From the cell containing the given text, extract its center point as (X, Y) coordinate. 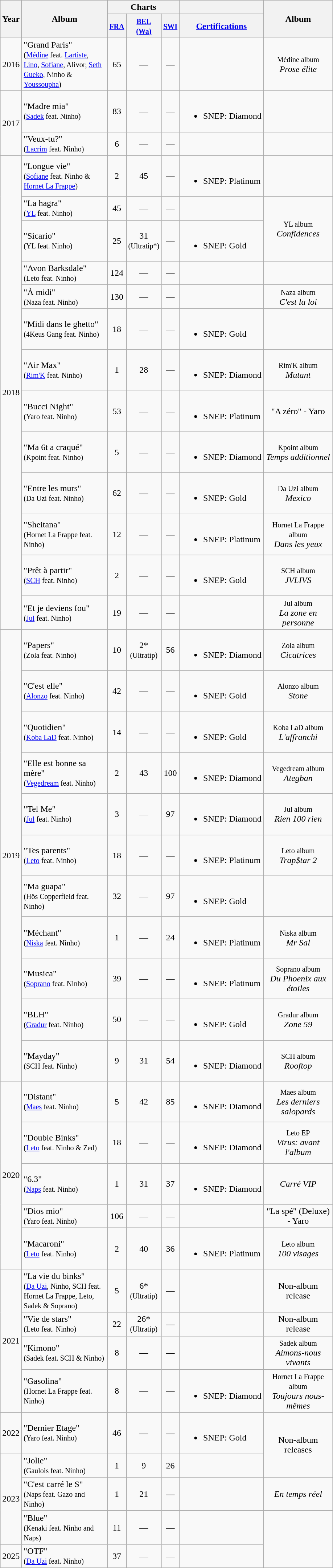
2*(Ultratip) (144, 650)
"Elle est bonne sa mère"(Vegedream feat. Ninho) (65, 773)
"Sheitana"(Hornet La Frappe feat. Ninho) (65, 535)
"La vie du binks"(Da Uzi, Ninho, SCH feat. Hornet La Frappe, Leto, Sadek & Soprano) (65, 1291)
85 (170, 1102)
2021 (11, 1341)
"Kimono"(Sadek feat. SCH & Ninho) (65, 1353)
SCH album Rooftop (298, 1061)
Leto album 100 visages (298, 1249)
22 (117, 1324)
28 (144, 370)
"Dernier Etage"(Yaro feat. Ninho) (65, 1433)
Jul album Rien 100 rien (298, 814)
2025 (11, 1556)
10 (117, 650)
"Mayday"(SCH feat. Ninho) (65, 1061)
"Avon Barksdale"(Leto feat. Ninho) (65, 273)
31(Ultratip*) (144, 240)
19 (117, 613)
Naza albumC'est la loi (298, 296)
"Macaroni"(Leto feat. Ninho) (65, 1249)
YL albumConfidences (298, 229)
"Bucci Night"(Yaro feat. Ninho) (65, 411)
Jul album La zone en personne (298, 613)
"Prêt à partir"(SCH feat. Ninho) (65, 575)
2017 (11, 123)
2016 (11, 64)
"Midi dans le ghetto"(4Keus Gang feat. Ninho) (65, 329)
2023 (11, 1499)
Hornet La Frappe albumToujours nous-mêmes (298, 1391)
"BLH"(Gradur feat. Ninho) (65, 1019)
Charts (144, 7)
2020 (11, 1175)
"C'est carré le S"(Naps feat. Gazo and Ninho) (65, 1494)
14 (117, 732)
"Veux-tu?"(Lacrim feat. Ninho) (65, 144)
Gradur album Zone 59 (298, 1019)
"Tel Me"(Jul feat. Ninho) (65, 814)
Niska album Mr Sal (298, 937)
2022 (11, 1433)
Koba LaD album L'affranchi (298, 732)
11 (117, 1527)
"Longue vie"(Sofiane feat. Ninho & Hornet La Frappe) (65, 176)
"Papers"(Zola feat. Ninho) (65, 650)
2018 (11, 392)
6*(Ultratip) (144, 1291)
3 (117, 814)
"Entre les murs"(Da Uzi feat. Ninho) (65, 493)
"Tes parents"(Leto feat. Ninho) (65, 855)
2019 (11, 855)
"Sicario"(YL feat. Ninho) (65, 240)
Da Uzi albumMexico (298, 493)
24 (170, 937)
Vegedream album Ategban (298, 773)
"Double Binks"(Leto feat. Ninho & Zed) (65, 1143)
"Vie de stars"(Leto feat. Ninho) (65, 1324)
36 (170, 1249)
100 (170, 773)
"Air Max"(Rim'K feat. Ninho) (65, 370)
130 (117, 296)
Certifications (222, 26)
"6.3"(Naps feat. Ninho) (65, 1184)
56 (170, 650)
26*(Ultratip) (144, 1324)
"Dios mio"(Yaro feat. Ninho) (65, 1216)
"La hagra"(YL feat. Ninho) (65, 208)
"La spé" (Deluxe) - Yaro (298, 1216)
124 (117, 273)
25 (117, 240)
106 (117, 1216)
En temps réel (298, 1494)
12 (117, 535)
BEL(Wa) (144, 26)
"Jolie"(Gaulois feat. Ninho) (65, 1465)
53 (117, 411)
32 (117, 896)
Kpoint albumTemps additionnel (298, 453)
21 (144, 1494)
Zola album Cicatrices (298, 650)
39 (117, 979)
6 (117, 144)
"Méchant"(Niska feat. Ninho) (65, 937)
"Madre mia"(Sadek feat. Ninho) (65, 111)
Maes album Les derniers salopards (298, 1102)
Carré VIP (298, 1184)
46 (117, 1433)
"Gasolina"(Hornet La Frappe feat. Ninho) (65, 1391)
"Blue"(Kenaki feat. Ninho and Naps) (65, 1527)
"Quotidien"(Koba LaD feat. Ninho) (65, 732)
FRA (117, 26)
40 (144, 1249)
"Ma guapa"(Hös Copperfield feat. Ninho) (65, 896)
50 (117, 1019)
Soprano album Du Phoenix aux étoiles (298, 979)
"A zéro" - Yaro (298, 411)
"Distant"(Maes feat. Ninho) (65, 1102)
Sadek albumAimons-nous vivants (298, 1353)
SWI (170, 26)
Rim'K albumMutant (298, 370)
"À midi"(Naza feat. Ninho) (65, 296)
Non-album releases (298, 1445)
"Et je deviens fou"(Jul feat. Ninho) (65, 613)
Leto album Trap$tar 2 (298, 855)
83 (117, 111)
26 (170, 1465)
Alonzo album Stone (298, 691)
"C'est elle"(Alonzo feat. Ninho) (65, 691)
43 (144, 773)
Hornet La Frappe album Dans les yeux (298, 535)
"Musica"(Soprano feat. Ninho) (65, 979)
SCH albumJVLIVS (298, 575)
62 (117, 493)
"OTF"(Da Uzi feat. Ninho) (65, 1556)
"Ma 6t a craqué"(Kpoint feat. Ninho) (65, 453)
54 (170, 1061)
65 (117, 64)
Leto EPVirus: avant l'album (298, 1143)
"Grand Paris"(Médine feat. Lartiste, Lino, Sofiane, Alivor, Seth Gueko, Ninho & Youssoupha) (65, 64)
Year (11, 19)
Médine albumProse élite (298, 64)
